Extract the [X, Y] coordinate from the center of the cell holding the provided text.  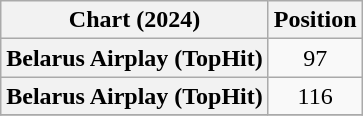
Chart (2024) [135, 20]
97 [315, 58]
116 [315, 96]
Position [315, 20]
